From the cell containing the given text, extract its center point as [X, Y] coordinate. 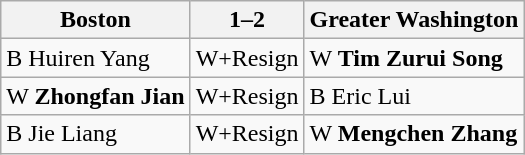
B Eric Lui [414, 96]
W Zhongfan Jian [96, 96]
Boston [96, 20]
Greater Washington [414, 20]
W Mengchen Zhang [414, 134]
W Tim Zurui Song [414, 58]
B Huiren Yang [96, 58]
1–2 [247, 20]
B Jie Liang [96, 134]
